Return the [x, y] coordinate for the center point of the cell that contains the specified text.  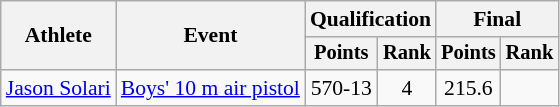
Event [210, 36]
Jason Solari [58, 88]
Final [497, 19]
Athlete [58, 36]
Boys' 10 m air pistol [210, 88]
Qualification [370, 19]
4 [408, 88]
215.6 [468, 88]
570-13 [342, 88]
